Search for the cell housing the specified text and yield its (X, Y) center coordinate. 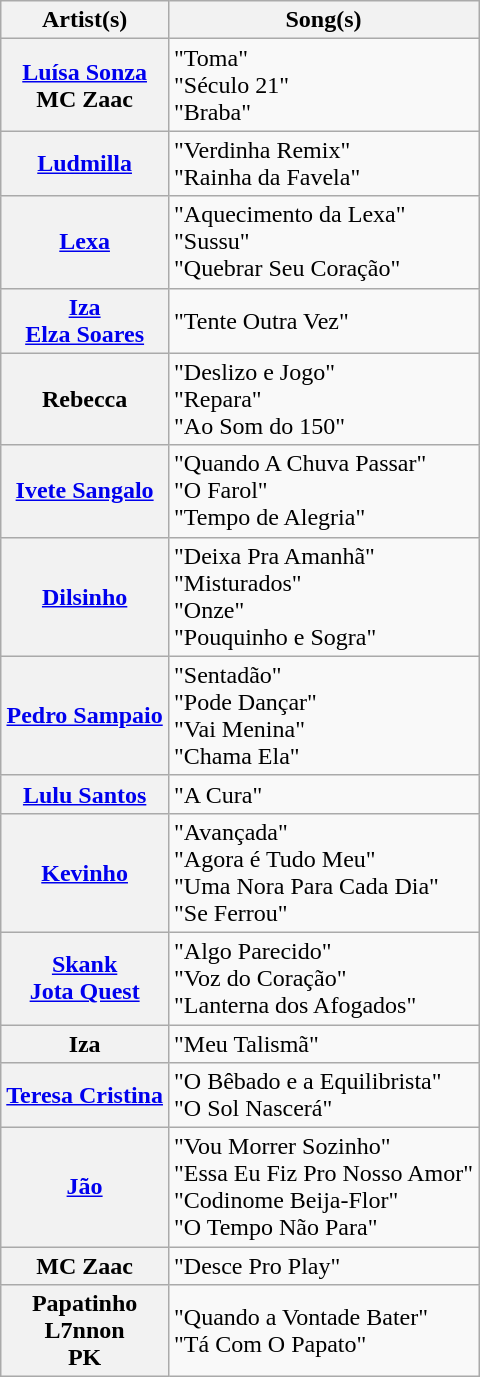
"Quando A Chuva Passar""O Farol""Tempo de Alegria" (323, 491)
Iza (85, 1043)
"Algo Parecido""Voz do Coração""Lanterna dos Afogados" (323, 978)
"Deixa Pra Amanhã""Misturados""Onze""Pouquinho e Sogra" (323, 596)
Lulu Santos (85, 794)
Dilsinho (85, 596)
"Meu Talismã" (323, 1043)
Luísa SonzaMC Zaac (85, 85)
Song(s) (323, 20)
"Vou Morrer Sozinho""Essa Eu Fiz Pro Nosso Amor""Codinome Beija-Flor""O Tempo Não Para" (323, 1188)
"Quando a Vontade Bater""Tá Com O Papato" (323, 1331)
Artist(s) (85, 20)
Teresa Cristina (85, 1096)
"Toma""Século 21""Braba" (323, 85)
"O Bêbado e a Equilibrista""O Sol Nascerá" (323, 1096)
"Deslizo e Jogo""Repara""Ao Som do 150" (323, 399)
Jão (85, 1188)
PapatinhoL7nnonPK (85, 1331)
"Desce Pro Play" (323, 1266)
IzaElza Soares (85, 320)
"Aquecimento da Lexa""Sussu""Quebrar Seu Coração" (323, 242)
Ivete Sangalo (85, 491)
"Tente Outra Vez" (323, 320)
"Verdinha Remix""Rainha da Favela" (323, 164)
Pedro Sampaio (85, 716)
"Avançada""Agora é Tudo Meu""Uma Nora Para Cada Dia""Se Ferrou" (323, 872)
Ludmilla (85, 164)
"Sentadão""Pode Dançar""Vai Menina""Chama Ela" (323, 716)
"A Cura" (323, 794)
MC Zaac (85, 1266)
Rebecca (85, 399)
Lexa (85, 242)
SkankJota Quest (85, 978)
Kevinho (85, 872)
